Locate the cell with the specified text and output its [x, y] center coordinate. 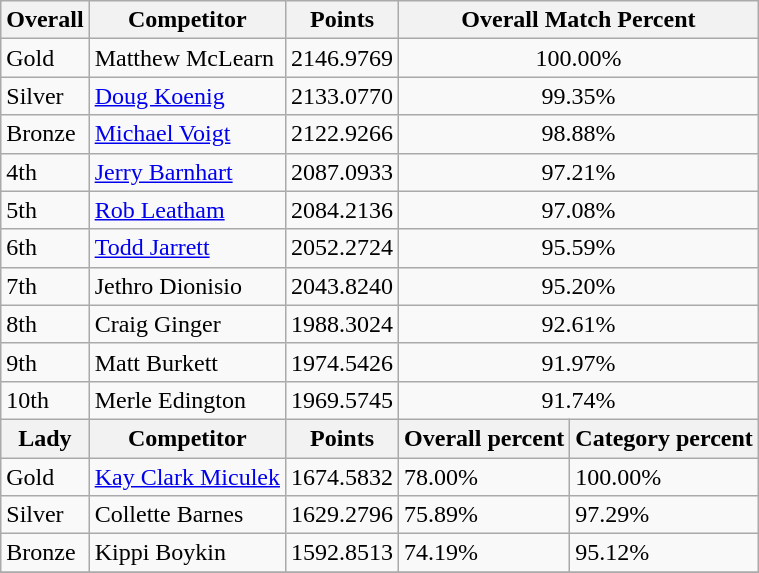
78.00% [484, 477]
98.88% [579, 134]
Merle Edington [187, 400]
Michael Voigt [187, 134]
Jethro Dionisio [187, 286]
Category percent [664, 438]
Overall [45, 20]
1969.5745 [342, 400]
97.21% [579, 172]
2146.9769 [342, 58]
74.19% [484, 553]
2084.2136 [342, 210]
2087.0933 [342, 172]
Collette Barnes [187, 515]
92.61% [579, 324]
5th [45, 210]
Kippi Boykin [187, 553]
75.89% [484, 515]
Overall Match Percent [579, 20]
Craig Ginger [187, 324]
95.59% [579, 248]
2052.2724 [342, 248]
Matthew McLearn [187, 58]
Matt Burkett [187, 362]
Jerry Barnhart [187, 172]
9th [45, 362]
95.20% [579, 286]
Rob Leatham [187, 210]
8th [45, 324]
4th [45, 172]
7th [45, 286]
Todd Jarrett [187, 248]
95.12% [664, 553]
97.29% [664, 515]
97.08% [579, 210]
Overall percent [484, 438]
1629.2796 [342, 515]
91.97% [579, 362]
2043.8240 [342, 286]
1974.5426 [342, 362]
2133.0770 [342, 96]
1988.3024 [342, 324]
1674.5832 [342, 477]
91.74% [579, 400]
6th [45, 248]
1592.8513 [342, 553]
99.35% [579, 96]
Lady [45, 438]
Kay Clark Miculek [187, 477]
10th [45, 400]
Doug Koenig [187, 96]
2122.9266 [342, 134]
